Locate the cell with the specified text and output its [X, Y] center coordinate. 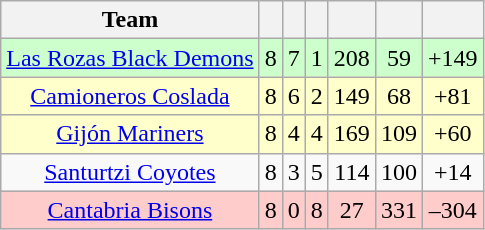
Santurtzi Coyotes [130, 172]
+149 [452, 58]
+60 [452, 134]
100 [398, 172]
59 [398, 58]
149 [352, 96]
114 [352, 172]
5 [316, 172]
68 [398, 96]
6 [294, 96]
–304 [452, 210]
Gijón Mariners [130, 134]
1 [316, 58]
3 [294, 172]
0 [294, 210]
7 [294, 58]
Team [130, 20]
208 [352, 58]
Cantabria Bisons [130, 210]
+81 [452, 96]
Las Rozas Black Demons [130, 58]
109 [398, 134]
27 [352, 210]
Camioneros Coslada [130, 96]
2 [316, 96]
+14 [452, 172]
331 [398, 210]
169 [352, 134]
